Extract the (x, y) coordinate from the center of the cell holding the provided text.  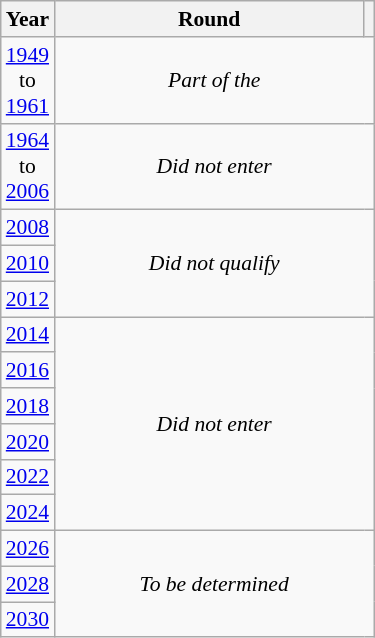
1964to2006 (28, 166)
2012 (28, 299)
Did not qualify (214, 264)
Part of the (214, 80)
Year (28, 19)
2014 (28, 335)
2018 (28, 406)
2008 (28, 228)
2028 (28, 584)
To be determined (214, 584)
2024 (28, 513)
2030 (28, 620)
2020 (28, 442)
Round (209, 19)
2026 (28, 549)
2010 (28, 264)
2022 (28, 477)
2016 (28, 371)
1949to1961 (28, 80)
